From the cell containing the given text, extract its center point as (X, Y) coordinate. 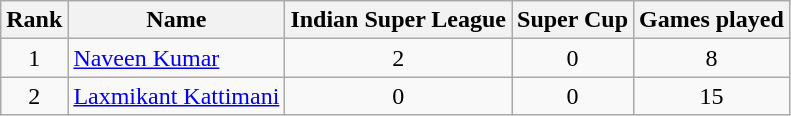
Super Cup (573, 20)
Naveen Kumar (176, 58)
Laxmikant Kattimani (176, 96)
15 (712, 96)
Name (176, 20)
Indian Super League (398, 20)
1 (34, 58)
8 (712, 58)
Rank (34, 20)
Games played (712, 20)
